Search for the cell housing the specified text and yield its (x, y) center coordinate. 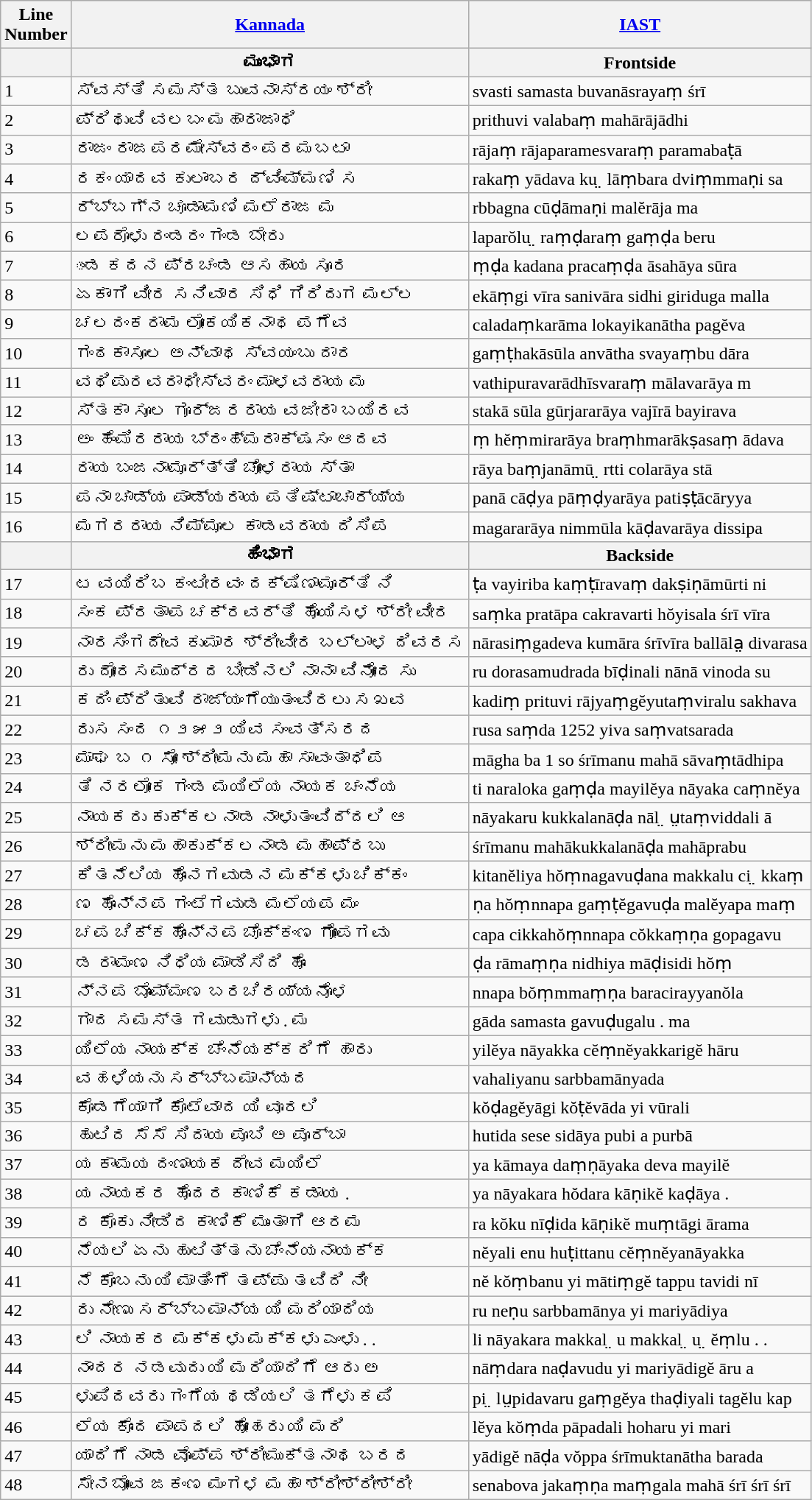
5 (36, 208)
magararāya nimmūla kāḍavarāya dissipa (640, 527)
24 (36, 788)
ಹಿಂಭಾಗ (269, 555)
ಅಂ ಹೆಂಮಿರರಾಯ ಬ್ರಂಹ್ಮರಾಕ್ಷಸಂ ಆದವ (269, 440)
ya nāyakara hŏdara kāṇikĕ kaḍāya . (640, 1194)
23 (36, 759)
22 (36, 730)
ಯಾದಿಗೆ ನಾಡ ವೊಪ್ಪ ಶ್ರೀಮುಕ್ತನಾಥ ಬರದ (269, 1456)
ನೆಯಲಿ ಏನು ಹುಟಿತ್ತನು ಚೆಂನೆಯನಾಯಕ್ಕ (269, 1252)
prithuvi valabaṃ mahārājādhi (640, 120)
ಗಂಠಕಾಸೂಲ ಅನ್ವಾಥ ಸ್ವಯಂಬು ದಾರ (269, 353)
IAST (640, 25)
nĕyali enu huṭittanu cĕṃnĕyanāyakka (640, 1252)
15 (36, 498)
rakaṃ yādava ku ̤ lāṃbara dviṃmmaṇi sa (640, 179)
panā cāḍya pāṃḍyarāya patiṣṭācāryya (640, 498)
ಸ್ವಸ್ತಿ ಸಮಸ್ತ ಬುವನಾಸ್ರಯಂ ಶ್ರೀ (269, 91)
ಪ್ರಿಥುವಿ ವಲಬಂ ಮಹಾರಾಜಾಧಿ (269, 120)
nārasiṃgadeva kumāra śrīvīra ballāla̤ divarasa (640, 643)
māgha ba 1 so śrīmanu mahā sāvaṃtādhipa (640, 759)
ಕೊಡಗೆಯಾಗಿ ಕೊಟೆವಾದ ಯಿ ವೂರಲಿ (269, 1108)
LineNumber (36, 25)
19 (36, 643)
ಣ ಹೊಂನ್ನಪ ಗಂಟೆಗವುಡ ಮಲೆಯಪ ಮಂ (269, 905)
ಚಪ ಚಿಕ್ಕಹೊಂನ್ನಪ ಚೊಕ್ಕಂಣ ಗೋಪಗವು (269, 934)
capa cikkahŏṃnnapa cŏkkaṃṇa gopagavu (640, 934)
28 (36, 905)
nāṃdara naḍavudu yi mariyādigĕ āru a (640, 1369)
34 (36, 1079)
27 (36, 876)
ಯ ಕಾಮಯ ದಂಣಾಯಕ ದೇವ ಮಯಿಲೆ (269, 1165)
41 (36, 1281)
ಸೇನಬೋವ ಜಕಂಣ ಮಂಗಳ ಮಹಾ ಶ್ರೀಶ್ರೀಶ್ರೀ (269, 1485)
ra kŏku nīḍida kāṇikĕ muṃtāgi ārama (640, 1223)
ಂಡ ಕದನ ಪ್ರಚಂಡ ಆಸಹಾಯ ಸೂರ (269, 266)
30 (36, 963)
ಕಿತನೆಲಿಯ ಹೊಂನಗವುಡನ ಮಕ್ಕಳು ಚಿಕ್ಕಂ (269, 876)
Backside (640, 555)
nāyakaru kukkalanāḍa nāl ̤ ṳtaṃviddali ā (640, 817)
ru dorasamudrada bīḍinali nānā vinoda su (640, 672)
ಕದಿಂ ಪ್ರಿತುವಿ ರಾಜ್ಯಂಗೆಯುತಂವಿರಲು ಸಖವ (269, 701)
ಹುಟಿದ ಸೆಸೆ ಸಿದಾಯ ಪೂಬಿ ಅ ಪೂರ್ಬಾ (269, 1136)
8 (36, 295)
10 (36, 353)
Frontside (640, 63)
ಲಿ ನಾಯಕರ ಮಕ್ಕಳು ಮಕ್ಕಳು ಎಂಳು . . (269, 1339)
ಶ್ರೀಮನು ಮಹಾಕುಕ್ಕಲನಾಡ ಮಹಾಪ್ರಬು (269, 847)
38 (36, 1194)
4 (36, 179)
rāya baṃjanāmū ̤ rtti colarāya stā (640, 469)
ರುಸ ಸಂದ ೧೨೫೨ ಯಿವ ಸಂವತ್ಸರದ (269, 730)
ವಹಳಿಯನು ಸರ್ಬ್ಬಮಾನ್ಯದ (269, 1079)
14 (36, 469)
33 (36, 1050)
kitanĕliya hŏṃnagavuḍana makkalu ci ̤ kkaṃ (640, 876)
Kannada (269, 25)
1 (36, 91)
nĕ kŏṃbanu yi mātiṃgĕ tappu tavidi nī (640, 1281)
26 (36, 847)
gāda samasta gavuḍugalu . ma (640, 1021)
rbbagna cūḍāmaṇi malĕrāja ma (640, 208)
43 (36, 1339)
18 (36, 613)
ನಾಂದರ ನಡವುದು ಯಿ ಮರಿಯಾದಿಗೆ ಆರು ಅ (269, 1369)
vathipuravarādhīsvaraṃ mālavarāya m (640, 383)
ಸಂಕ ಪ್ರತಾಪ ಚಕ್ರವರ್ತಿ ಹೊಯಿಸಳ ಶ್ರೀ ವೀರ (269, 613)
vahaliyanu sarbbamānyada (640, 1079)
ṇa hŏṃnnapa gaṃṭĕgavuḍa malĕyapa maṃ (640, 905)
rusa saṃda 1252 yiva saṃvatsarada (640, 730)
nnapa bŏṃmmaṃṇa baracirayyanŏla (640, 992)
ru neṇu sarbbamānya yi mariyādiya (640, 1311)
11 (36, 383)
śrīmanu mahākukkalanāḍa mahāprabu (640, 847)
29 (36, 934)
ಮಾಘ ಬ ೧ ಸೋ ಶ್ರೀಮನು ಮಹಾ ಸಾವಂತಾಧಿಪ (269, 759)
ರಾಜಂ ರಾಜಪರಮೇಸ್ವರಂ ಪರಮಬಟಾ (269, 149)
31 (36, 992)
37 (36, 1165)
ekāṃgi vīra sanivāra sidhi giriduga malla (640, 295)
ರಕಂ ಯಾದವ ಕುಲಾಂಬರ ದ್ವಿಂಮ್ಮಣಿ ಸ (269, 179)
ನೆ ಕೊಂಬನು ಯಿ ಮಾತಿಂಗೆ ತಪ್ಪು ತವಿದಿ ನೀ (269, 1281)
39 (36, 1223)
stakā sūla gūrjararāya vajīrā bayirava (640, 411)
svasti samasta buvanāsrayaṃ śrī (640, 91)
ti naraloka gaṃḍa mayilĕya nāyaka caṃnĕya (640, 788)
3 (36, 149)
ṃ hĕṃmirarāya braṃhmarākṣasaṃ ādava (640, 440)
ಡ ರಾಮಂಣ ನಿಧಿಯ ಮಾಡಿಸಿದಿ ಹೊಂ (269, 963)
25 (36, 817)
48 (36, 1485)
ṃḍa kadana pracaṃḍa āsahāya sūra (640, 266)
ಸ್ತಕಾ ಸೂಲ ಗೂರ್ಜರರಾಯ ವಜೀರಾ ಬಯಿರವ (269, 411)
ಳುಪಿದವರು ಗಂಗೆಯ ಥಡಿಯಲಿ ತಗೆಳು ಕಪಿ (269, 1398)
kŏḍagĕyāgi kŏṭĕvāda yi vūrali (640, 1108)
17 (36, 584)
6 (36, 237)
20 (36, 672)
ಗಾದ ಸಮಸ್ತ ಗವುಡುಗಳು . ಮ (269, 1021)
ಮಗರರಾಯ ನಿಮ್ಮೂಲ ಕಾಡವರಾಯ ದಿಸಿಪ (269, 527)
ನ್ನಪ ಬೊಂಮ್ಮಂಣ ಬರಚಿರಯ್ಯನೊಳ (269, 992)
ರಾಯ ಬಂಜನಾಮೂರ್ತ್ತಿ ಚೋಳರಾಯ ಸ್ತಾ (269, 469)
pi ̤ lṳpidavaru gaṃgĕya thaḍiyali tagĕlu kap (640, 1398)
ಚಲದಂಕರಾಮ ಲೋಕಯಿಕನಾಥ ಪಗೆವ (269, 324)
47 (36, 1456)
46 (36, 1427)
ರು ದೋರಸಮುದ್ರದ ಬೀಡಿನಲಿ ನಾನಾ ವಿನೋದ ಸು (269, 672)
ಮುಂಭಾಗ (269, 63)
ಏಕಾಂಗಿ ವೀರ ಸನಿವಾರ ಸಿಧಿ ಗಿರಿದುಗ ಮಲ್ಲ (269, 295)
13 (36, 440)
ಟ ವಯಿರಿಬ ಕಂಟೀರವಂ ದಕ್ಷಿಣಾಮೂರ್ತಿ ನಿ (269, 584)
gaṃṭhakāsūla anvātha svayaṃbu dāra (640, 353)
16 (36, 527)
12 (36, 411)
ಯ ನಾಯಕರ ಹೊದರ ಕಾಣಿಕೆ ಕಡಾಯ . (269, 1194)
senabova jakaṃṇa maṃgala mahā śrī śrī śrī (640, 1485)
ṭa vayiriba kaṃṭīravaṃ dakṣiṇāmūrti ni (640, 584)
ya kāmaya daṃṇāyaka deva mayilĕ (640, 1165)
40 (36, 1252)
ಲೆಯ ಕೊಂದ ಪಾಪದಲಿ ಹೋಹರು ಯಿ ಮರಿ (269, 1427)
45 (36, 1398)
ಲಪರೊಳು ರಂಡರಂ ಗಂಡ ಬೇರು (269, 237)
7 (36, 266)
2 (36, 120)
ರ ಕೊಕು ನೀಡಿದ ಕಾಣಿಕೆ ಮುಂತಾಗಿ ಆರಮ (269, 1223)
35 (36, 1108)
ನಾಯಕರು ಕುಕ್ಕಲನಾಡ ನಾಳುತಂವಿದ್ದಲಿ ಆ (269, 817)
laparŏlu ̤ raṃḍaraṃ gaṃḍa beru (640, 237)
caladaṃkarāma lokayikanātha pagĕva (640, 324)
32 (36, 1021)
li nāyakara makkal ̤ u makkal ̤ u ̤ ĕṃlu . . (640, 1339)
hutida sese sidāya pubi a purbā (640, 1136)
9 (36, 324)
21 (36, 701)
44 (36, 1369)
ವಥಿಪುರವರಾಧೀಸ್ವರಂ ಮಾಳವರಾಯ ಮ (269, 383)
ತಿ ನರಲೋಕ ಗಂಡ ಮಯಿಲೆಯ ನಾಯಕ ಚಂನೆಯ (269, 788)
saṃka pratāpa cakravarti hŏyisala śrī vīra (640, 613)
rājaṃ rājaparamesvaraṃ paramabaṭā (640, 149)
lĕya kŏṃda pāpadali hoharu yi mari (640, 1427)
ನಾರಸಿಂಗದೇವ ಕುಮಾರ ಶ್ರೀವೀರ ಬಲ್ಲಾಳ ದಿವರಸ (269, 643)
ರು ನೇಣು ಸರ್ಬ್ಬಮಾನ್ಯ ಯಿ ಮರಿಯಾದಿಯ (269, 1311)
ರ್ಬ್ಬಗ್ನ ಚೂಡಾಮಣಿ ಮಲೆರಾಜ ಮ (269, 208)
ḍa rāmaṃṇa nidhiya māḍisidi hŏṃ (640, 963)
yādigĕ nāḍa vŏppa śrīmuktanātha barada (640, 1456)
kadiṃ prituvi rājyaṃgĕyutaṃviralu sakhava (640, 701)
42 (36, 1311)
36 (36, 1136)
ಪನಾ ಚಾಡ್ಯ ಪಾಂಡ್ಯರಾಯ ಪತಿಷ್ಟಾಚಾರ್ಯ್ಯ (269, 498)
yilĕya nāyakka cĕṃnĕyakkarigĕ hāru (640, 1050)
ಯಿಲೆಯ ನಾಯಕ್ಕ ಚೆಂನೆಯಕ್ಕರಿಗೆ ಹಾರು (269, 1050)
